From the cell containing the given text, extract its center point as (X, Y) coordinate. 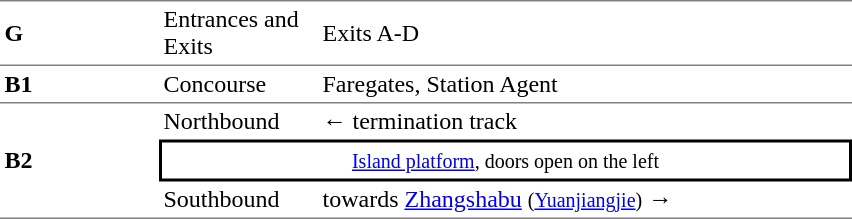
Island platform, doors open on the left (506, 161)
Faregates, Station Agent (585, 85)
Entrances and Exits (238, 33)
Concourse (238, 85)
Northbound (238, 122)
Exits A-D (585, 33)
B1 (80, 85)
G (80, 33)
← termination track (585, 122)
